Determine the (x, y) coordinate at the center of the cell enclosing the given text.  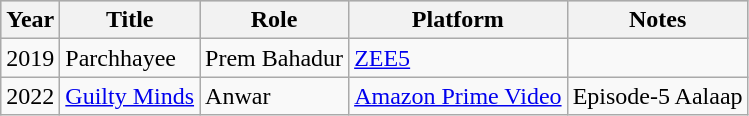
Year (30, 20)
2022 (30, 96)
Title (130, 20)
Guilty Minds (130, 96)
Platform (458, 20)
Amazon Prime Video (458, 96)
Episode-5 Aalaap (658, 96)
2019 (30, 58)
Role (274, 20)
Parchhayee (130, 58)
Anwar (274, 96)
Prem Bahadur (274, 58)
Notes (658, 20)
ZEE5 (458, 58)
